Pinpoint the cell where the given text exists, returning its [X, Y] midpoint coordinate. 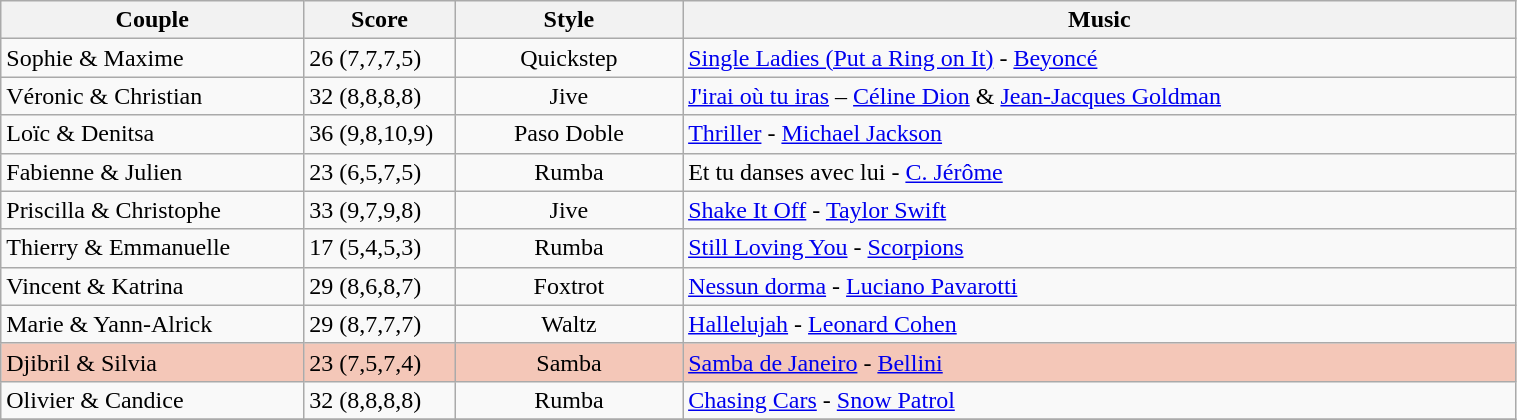
29 (8,6,8,7) [380, 286]
36 (9,8,10,9) [380, 134]
Waltz [568, 324]
Sophie & Maxime [152, 58]
Olivier & Candice [152, 400]
J'irai où tu iras – Céline Dion & Jean-Jacques Goldman [1100, 96]
Still Loving You - Scorpions [1100, 248]
Quickstep [568, 58]
Fabienne & Julien [152, 172]
Djibril & Silvia [152, 362]
Loïc & Denitsa [152, 134]
Samba [568, 362]
Et tu danses avec lui - C. Jérôme [1100, 172]
23 (6,5,7,5) [380, 172]
Marie & Yann-Alrick [152, 324]
Priscilla & Christophe [152, 210]
Score [380, 20]
Thierry & Emmanuelle [152, 248]
26 (7,7,7,5) [380, 58]
Style [568, 20]
17 (5,4,5,3) [380, 248]
Shake It Off - Taylor Swift [1100, 210]
Hallelujah - Leonard Cohen [1100, 324]
23 (7,5,7,4) [380, 362]
29 (8,7,7,7) [380, 324]
Single Ladies (Put a Ring on It) - Beyoncé [1100, 58]
Nessun dorma - Luciano Pavarotti [1100, 286]
33 (9,7,9,8) [380, 210]
Samba de Janeiro - Bellini [1100, 362]
Vincent & Katrina [152, 286]
Paso Doble [568, 134]
Foxtrot [568, 286]
Couple [152, 20]
Music [1100, 20]
Véronic & Christian [152, 96]
Thriller - Michael Jackson [1100, 134]
Chasing Cars - Snow Patrol [1100, 400]
